From the cell containing the given text, extract its center point as [X, Y] coordinate. 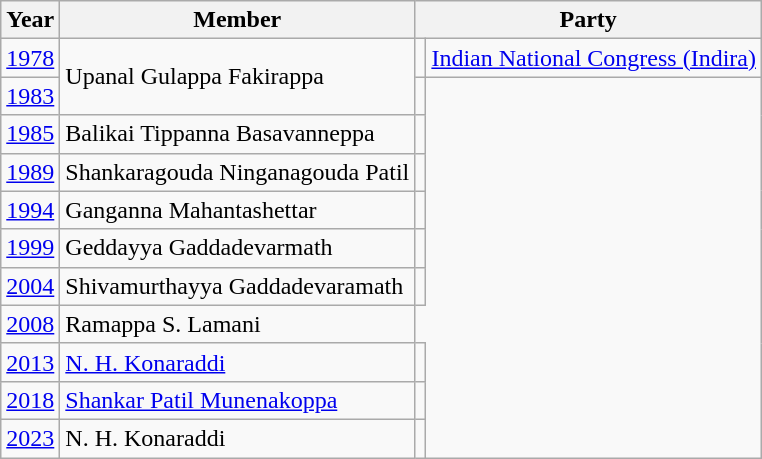
2018 [30, 400]
1989 [30, 172]
Party [588, 20]
1978 [30, 58]
Ramappa S. Lamani [238, 324]
Ganganna Mahantashettar [238, 210]
Year [30, 20]
2013 [30, 362]
1994 [30, 210]
2023 [30, 438]
Shankaragouda Ninganagouda Patil [238, 172]
Shivamurthayya Gaddadevaramath [238, 286]
Balikai Tippanna Basavanneppa [238, 134]
2008 [30, 324]
Shankar Patil Munenakoppa [238, 400]
1999 [30, 248]
Indian National Congress (Indira) [594, 58]
Geddayya Gaddadevarmath [238, 248]
Upanal Gulappa Fakirappa [238, 77]
1983 [30, 96]
Member [238, 20]
1985 [30, 134]
2004 [30, 286]
